For the text-containing cell, return its midpoint in (x, y) coordinate format. 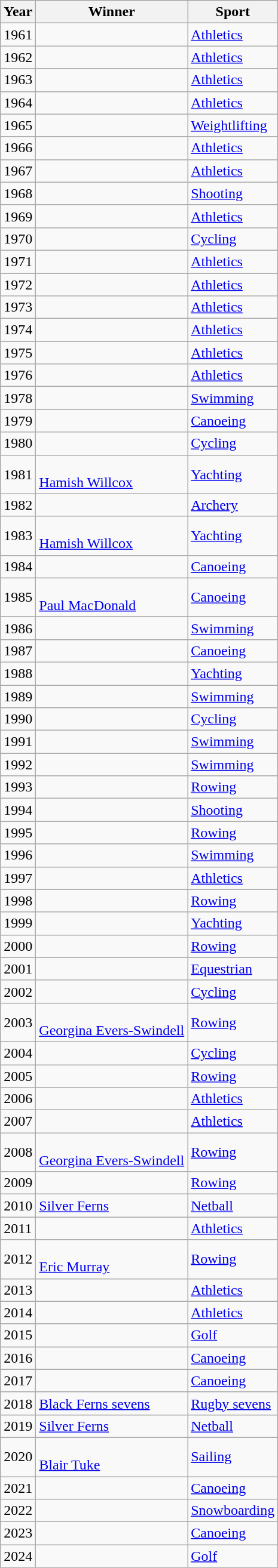
1983 (18, 536)
2001 (18, 969)
2010 (18, 1206)
1990 (18, 719)
1993 (18, 787)
Sailing (233, 1456)
1970 (18, 239)
2024 (18, 1556)
Sport (233, 12)
2014 (18, 1313)
2023 (18, 1533)
Snowboarding (233, 1511)
Eric Murray (112, 1259)
1968 (18, 193)
1987 (18, 651)
2017 (18, 1381)
1964 (18, 103)
1978 (18, 398)
1963 (18, 80)
1974 (18, 330)
1985 (18, 597)
1998 (18, 901)
Year (18, 12)
Paul MacDonald (112, 597)
2018 (18, 1403)
2011 (18, 1228)
1982 (18, 505)
1988 (18, 673)
2021 (18, 1488)
1971 (18, 261)
1962 (18, 57)
2003 (18, 1022)
1979 (18, 421)
2007 (18, 1122)
1973 (18, 307)
2019 (18, 1426)
1991 (18, 742)
2013 (18, 1290)
2020 (18, 1456)
2009 (18, 1183)
2008 (18, 1152)
1984 (18, 566)
2012 (18, 1259)
Black Ferns sevens (112, 1403)
Rugby sevens (233, 1403)
2000 (18, 946)
1997 (18, 878)
Weightlifting (233, 125)
1989 (18, 697)
1992 (18, 765)
1966 (18, 148)
1999 (18, 923)
1969 (18, 216)
1994 (18, 810)
Equestrian (233, 969)
2015 (18, 1335)
1976 (18, 375)
1967 (18, 171)
2016 (18, 1358)
Winner (112, 12)
1980 (18, 443)
2004 (18, 1053)
Archery (233, 505)
Blair Tuke (112, 1456)
1972 (18, 285)
2005 (18, 1076)
1981 (18, 474)
2006 (18, 1099)
1986 (18, 628)
2002 (18, 991)
1961 (18, 35)
1975 (18, 353)
1995 (18, 833)
1996 (18, 855)
1965 (18, 125)
2022 (18, 1511)
